From the cell containing the given text, extract its center point as [X, Y] coordinate. 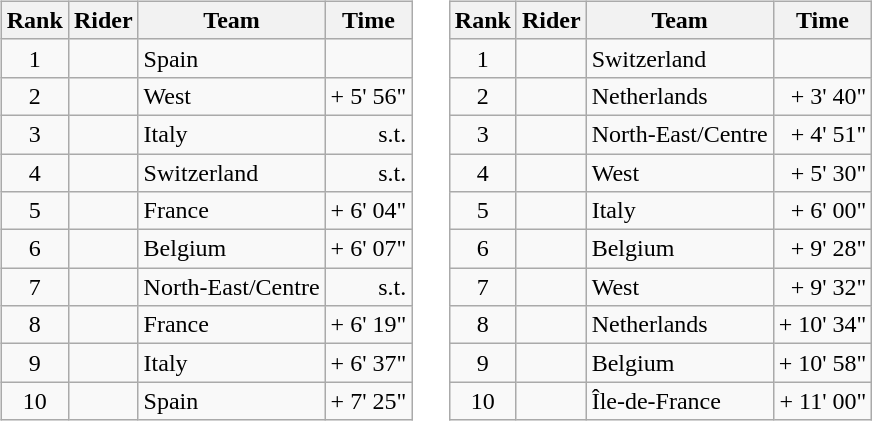
+ 9' 32" [822, 287]
+ 6' 19" [368, 325]
+ 6' 37" [368, 363]
+ 6' 00" [822, 211]
+ 4' 51" [822, 134]
+ 3' 40" [822, 96]
+ 10' 58" [822, 363]
+ 6' 07" [368, 249]
+ 11' 00" [822, 401]
+ 6' 04" [368, 211]
+ 10' 34" [822, 325]
+ 7' 25" [368, 401]
+ 5' 30" [822, 173]
+ 5' 56" [368, 96]
Île-de-France [680, 401]
+ 9' 28" [822, 249]
